Return the (X, Y) coordinate for the center point of the cell that contains the specified text.  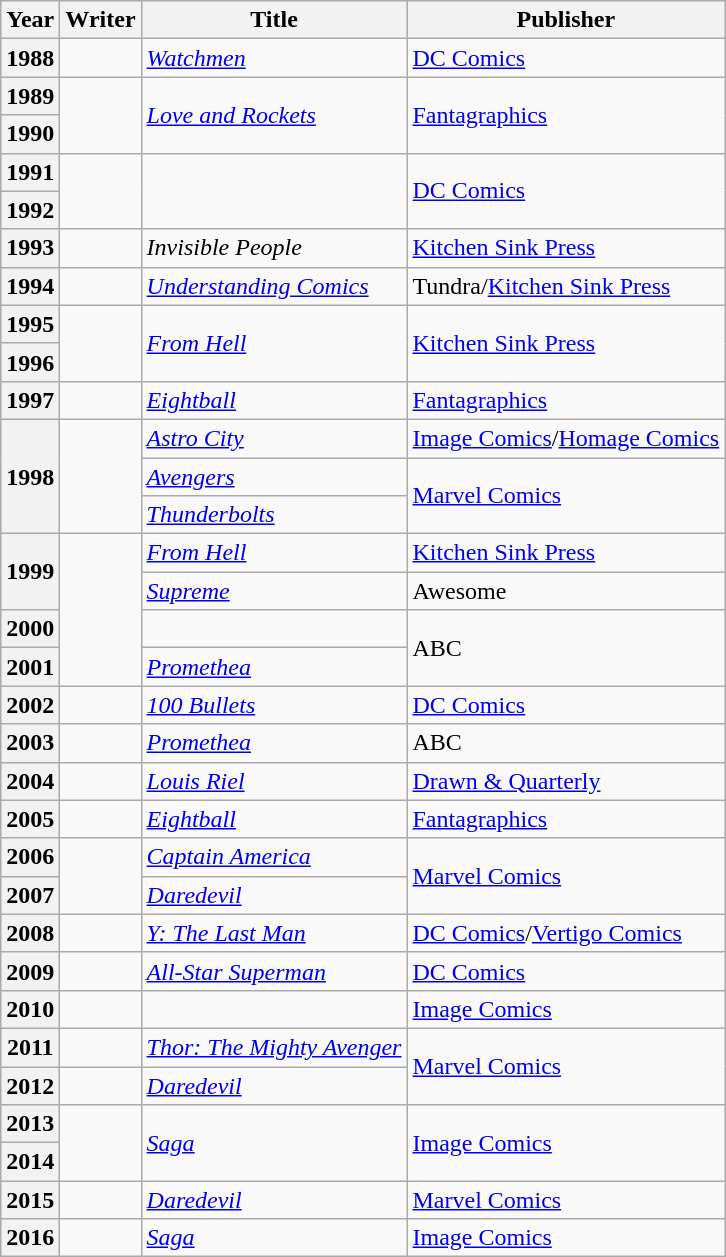
Y: The Last Man (274, 933)
2014 (30, 1162)
2000 (30, 629)
Captain America (274, 857)
Avengers (274, 477)
1995 (30, 324)
2004 (30, 781)
1989 (30, 96)
1990 (30, 134)
100 Bullets (274, 705)
2008 (30, 933)
DC Comics/Vertigo Comics (566, 933)
2013 (30, 1124)
Watchmen (274, 58)
Louis Riel (274, 781)
Publisher (566, 20)
Writer (100, 20)
2007 (30, 895)
2016 (30, 1238)
Love and Rockets (274, 115)
1993 (30, 248)
2009 (30, 971)
2006 (30, 857)
Title (274, 20)
2001 (30, 667)
Image Comics/Homage Comics (566, 438)
Thor: The Mighty Avenger (274, 1047)
1996 (30, 362)
2005 (30, 819)
1988 (30, 58)
Supreme (274, 591)
All-Star Superman (274, 971)
1992 (30, 210)
Understanding Comics (274, 286)
1997 (30, 400)
2011 (30, 1047)
1998 (30, 476)
1991 (30, 172)
Astro City (274, 438)
Invisible People (274, 248)
1999 (30, 572)
Tundra/Kitchen Sink Press (566, 286)
1994 (30, 286)
2010 (30, 1009)
Drawn & Quarterly (566, 781)
2003 (30, 743)
Year (30, 20)
2002 (30, 705)
Awesome (566, 591)
2012 (30, 1085)
Thunderbolts (274, 515)
2015 (30, 1200)
